Identify which cell holds the provided text, then report its (X, Y) central coordinate. 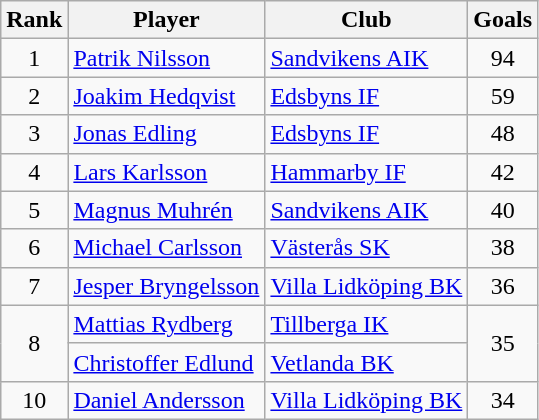
59 (503, 96)
Michael Carlsson (166, 248)
94 (503, 58)
48 (503, 134)
Jesper Bryngelsson (166, 286)
Player (166, 20)
6 (34, 248)
10 (34, 400)
42 (503, 172)
34 (503, 400)
5 (34, 210)
35 (503, 343)
1 (34, 58)
Christoffer Edlund (166, 362)
2 (34, 96)
40 (503, 210)
Joakim Hedqvist (166, 96)
Goals (503, 20)
7 (34, 286)
Vetlanda BK (366, 362)
Lars Karlsson (166, 172)
Hammarby IF (366, 172)
38 (503, 248)
36 (503, 286)
8 (34, 343)
Västerås SK (366, 248)
Tillberga IK (366, 324)
3 (34, 134)
Jonas Edling (166, 134)
Daniel Andersson (166, 400)
Patrik Nilsson (166, 58)
Mattias Rydberg (166, 324)
Club (366, 20)
Rank (34, 20)
4 (34, 172)
Magnus Muhrén (166, 210)
